Find where the given text appears and provide that cell's center as [X, Y] coordinate. 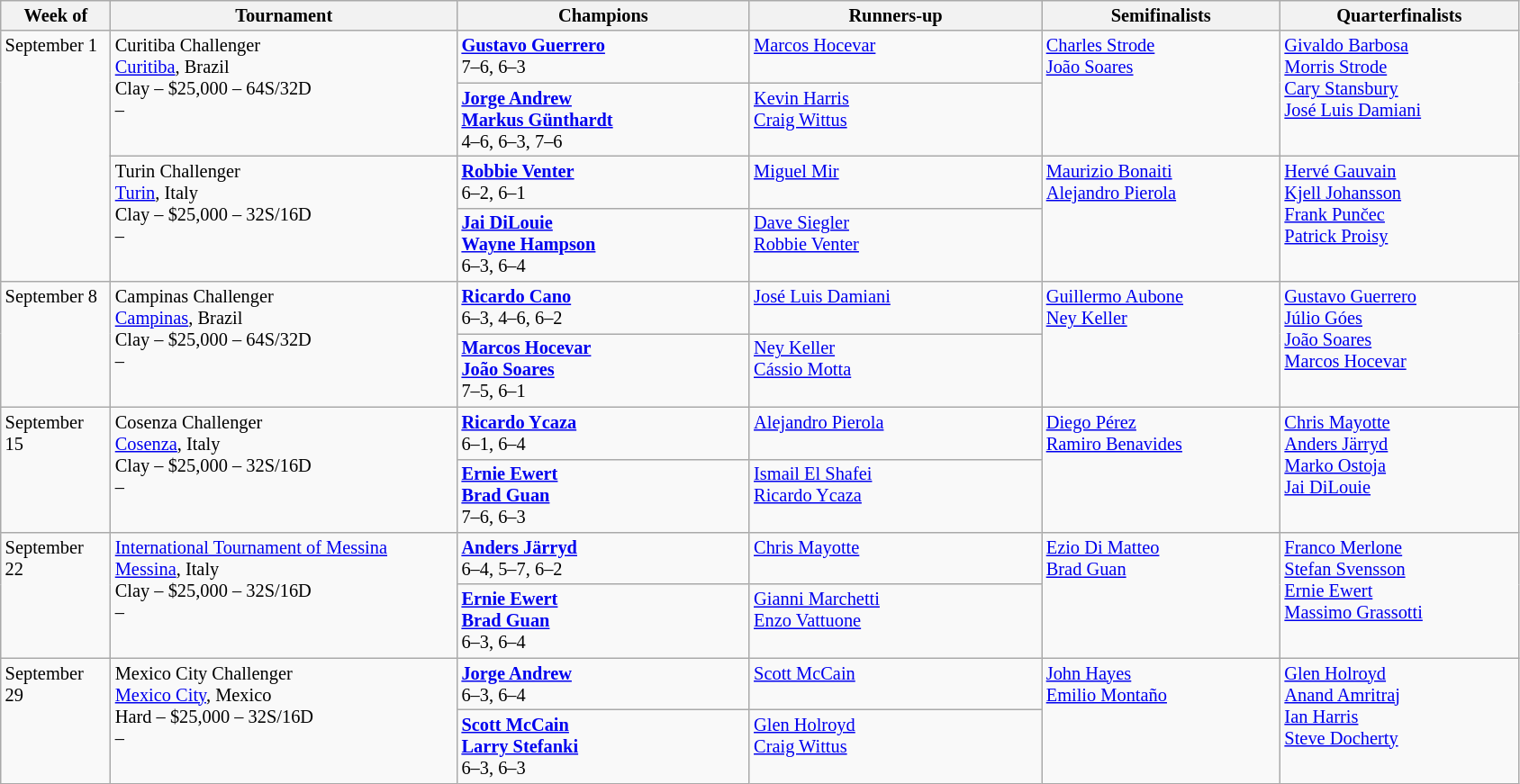
Diego Pérez Ramiro Benavides [1162, 470]
John Hayes Emilio Montaño [1162, 720]
Marcos Hocevar João Soares7–5, 6–1 [603, 370]
Alejandro Pierola [895, 433]
Gustavo Guerrero 7–6, 6–3 [603, 57]
September 29 [56, 720]
Gustavo Guerrero Júlio Góes João Soares Marcos Hocevar [1399, 344]
September 1 [56, 157]
September 15 [56, 470]
Campinas ChallengerCampinas, BrazilClay – $25,000 – 64S/32D – [285, 344]
Hervé Gauvain Kjell Johansson Frank Punčec Patrick Proisy [1399, 218]
Jai DiLouie Wayne Hampson6–3, 6–4 [603, 245]
September 8 [56, 344]
Scott McCain Larry Stefanki6–3, 6–3 [603, 746]
Chris Mayotte [895, 558]
Givaldo Barbosa Morris Strode Cary Stansbury José Luis Damiani [1399, 94]
Dave Siegler Robbie Venter [895, 245]
Ney Keller Cássio Motta [895, 370]
Ricardo Ycaza 6–1, 6–4 [603, 433]
Mexico City ChallengerMexico City, MexicoHard – $25,000 – 32S/16D – [285, 720]
Ricardo Cano 6–3, 4–6, 6–2 [603, 308]
Ernie Ewert Brad Guan6–3, 6–4 [603, 621]
Kevin Harris Craig Wittus [895, 120]
Turin Challenger Turin, ItalyClay – $25,000 – 32S/16D – [285, 218]
September 22 [56, 594]
Quarterfinalists [1399, 15]
Glen Holroyd Anand Amritraj Ian Harris Steve Docherty [1399, 720]
Champions [603, 15]
Jorge Andrew 6–3, 6–4 [603, 684]
Miguel Mir [895, 182]
Scott McCain [895, 684]
Gianni Marchetti Enzo Vattuone [895, 621]
Guillermo Aubone Ney Keller [1162, 344]
Anders Järryd 6–4, 5–7, 6–2 [603, 558]
José Luis Damiani [895, 308]
Cosenza Challenger Cosenza, ItalyClay – $25,000 – 32S/16D – [285, 470]
Week of [56, 15]
Robbie Venter 6–2, 6–1 [603, 182]
Tournament [285, 15]
Ernie Ewert Brad Guan7–6, 6–3 [603, 496]
Marcos Hocevar [895, 57]
Jorge Andrew Markus Günthardt4–6, 6–3, 7–6 [603, 120]
Franco Merlone Stefan Svensson Ernie Ewert Massimo Grassotti [1399, 594]
Glen Holroyd Craig Wittus [895, 746]
Semifinalists [1162, 15]
Curitiba Challenger Curitiba, BrazilClay – $25,000 – 64S/32D – [285, 94]
Charles Strode João Soares [1162, 94]
Chris Mayotte Anders Järryd Marko Ostoja Jai DiLouie [1399, 470]
Ezio Di Matteo Brad Guan [1162, 594]
Runners-up [895, 15]
International Tournament of Messina Messina, ItalyClay – $25,000 – 32S/16D – [285, 594]
Maurizio Bonaiti Alejandro Pierola [1162, 218]
Ismail El Shafei Ricardo Ycaza [895, 496]
